Search for the cell housing the specified text and yield its (X, Y) center coordinate. 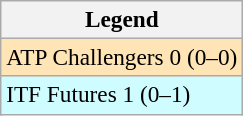
ATP Challengers 0 (0–0) (122, 57)
Legend (122, 19)
ITF Futures 1 (0–1) (122, 95)
